Scan for the cell matching the given text and deliver its (x, y) coordinate at center. 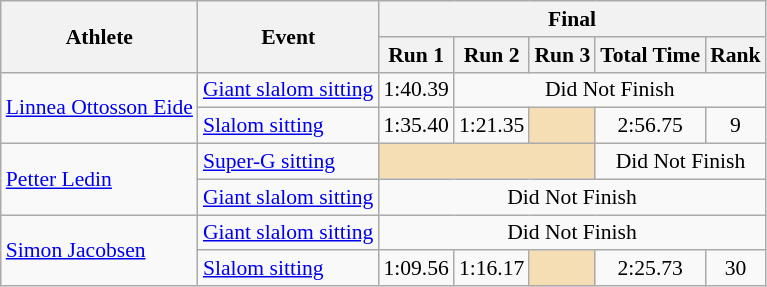
2:25.73 (650, 269)
Run 1 (416, 55)
Run 2 (492, 55)
Event (288, 36)
Super-G sitting (288, 162)
2:56.75 (650, 126)
1:16.17 (492, 269)
Athlete (100, 36)
1:09.56 (416, 269)
Rank (736, 55)
Simon Jacobsen (100, 250)
1:21.35 (492, 126)
30 (736, 269)
9 (736, 126)
Linnea Ottosson Eide (100, 108)
Final (572, 19)
Petter Ledin (100, 180)
Run 3 (562, 55)
Total Time (650, 55)
1:40.39 (416, 90)
1:35.40 (416, 126)
